From the cell containing the given text, extract its center point as (X, Y) coordinate. 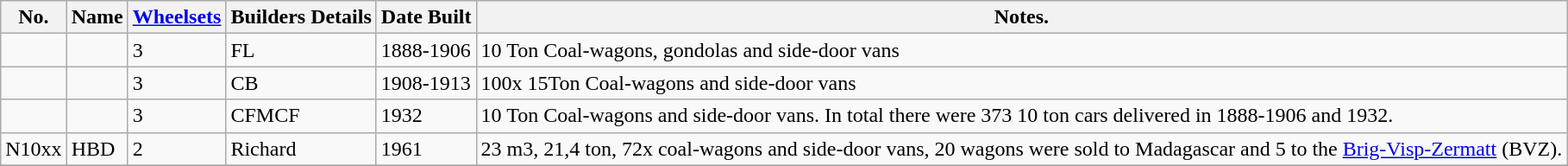
1908-1913 (426, 83)
100x 15Ton Coal-wagons and side-door vans (1021, 83)
1961 (426, 149)
Builders Details (301, 17)
1888-1906 (426, 50)
10 Ton Coal-wagons and side-door vans. In total there were 373 10 ton cars delivered in 1888-1906 and 1932. (1021, 116)
Notes. (1021, 17)
Wheelsets (177, 17)
2 (177, 149)
Name (97, 17)
1932 (426, 116)
HBD (97, 149)
Date Built (426, 17)
23 m3, 21,4 ton, 72x coal-wagons and side-door vans, 20 wagons were sold to Madagascar and 5 to the Brig-Visp-Zermatt (BVZ). (1021, 149)
No. (34, 17)
Richard (301, 149)
CFMCF (301, 116)
CB (301, 83)
FL (301, 50)
10 Ton Coal-wagons, gondolas and side-door vans (1021, 50)
N10xx (34, 149)
